Find where the given text appears and provide that cell's center as (x, y) coordinate. 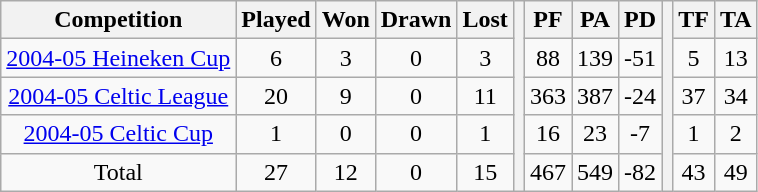
2004-05 Heineken Cup (118, 58)
88 (548, 58)
139 (596, 58)
PD (640, 20)
13 (736, 58)
20 (276, 96)
467 (548, 172)
11 (485, 96)
27 (276, 172)
Played (276, 20)
15 (485, 172)
Drawn (416, 20)
TF (694, 20)
TA (736, 20)
363 (548, 96)
-82 (640, 172)
2 (736, 134)
PF (548, 20)
PA (596, 20)
-24 (640, 96)
-7 (640, 134)
-51 (640, 58)
37 (694, 96)
34 (736, 96)
Competition (118, 20)
49 (736, 172)
387 (596, 96)
Total (118, 172)
Lost (485, 20)
2004-05 Celtic League (118, 96)
16 (548, 134)
12 (346, 172)
9 (346, 96)
6 (276, 58)
549 (596, 172)
2004-05 Celtic Cup (118, 134)
5 (694, 58)
43 (694, 172)
Won (346, 20)
23 (596, 134)
